Identify which cell holds the provided text, then report its [X, Y] central coordinate. 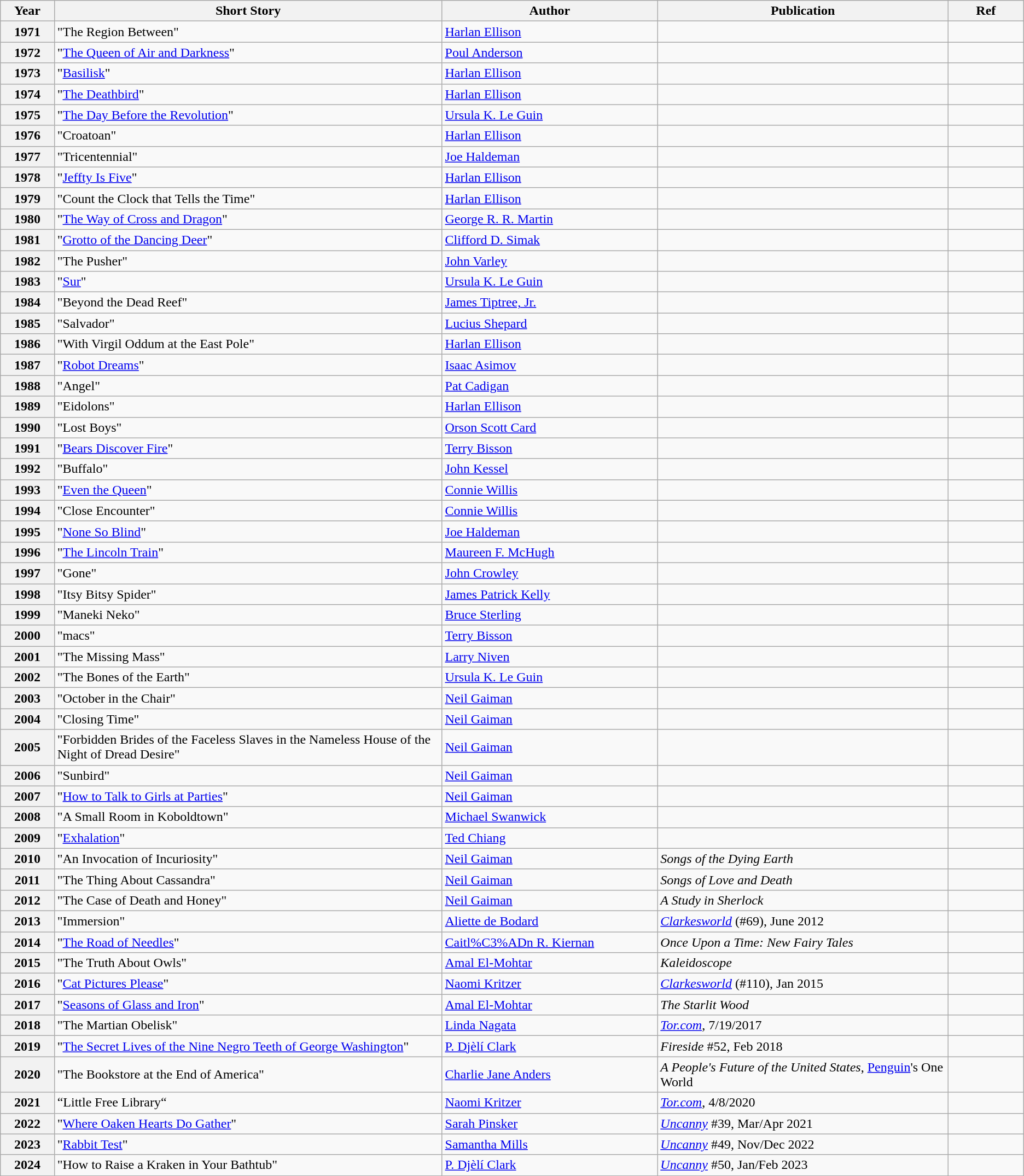
Uncanny #39, Mar/Apr 2021 [803, 1123]
1975 [27, 115]
1991 [27, 448]
2000 [27, 636]
1971 [27, 32]
"The Missing Mass" [248, 657]
Michael Swanwick [550, 817]
Tor.com, 7/19/2017 [803, 1026]
2002 [27, 677]
1985 [27, 323]
Short Story [248, 11]
Aliette de Bodard [550, 921]
James Tiptree, Jr. [550, 303]
1980 [27, 219]
1994 [27, 511]
2011 [27, 879]
"The Lincoln Train" [248, 552]
"The Truth About Owls" [248, 963]
2018 [27, 1026]
"Tricentennial" [248, 157]
1981 [27, 240]
2014 [27, 942]
1972 [27, 53]
Author [550, 11]
"Seasons of Glass and Iron" [248, 1005]
Linda Nagata [550, 1026]
Clarkesworld (#110), Jan 2015 [803, 984]
2004 [27, 719]
2023 [27, 1144]
"Maneki Neko" [248, 615]
"The Region Between" [248, 32]
"With Virgil Oddum at the East Pole" [248, 344]
Charlie Jane Anders [550, 1075]
2013 [27, 921]
"A Small Room in Koboldtown" [248, 817]
"Even the Queen" [248, 490]
Clarkesworld (#69), June 2012 [803, 921]
"The Secret Lives of the Nine Negro Teeth of George Washington" [248, 1046]
"How to Talk to Girls at Parties" [248, 796]
"Immersion" [248, 921]
2019 [27, 1046]
"Itsy Bitsy Spider" [248, 594]
Caitl%C3%ADn R. Kiernan [550, 942]
Uncanny #49, Nov/Dec 2022 [803, 1144]
1987 [27, 365]
2006 [27, 775]
"The Queen of Air and Darkness" [248, 53]
"Close Encounter" [248, 511]
1990 [27, 427]
"The Deathbird" [248, 94]
2017 [27, 1005]
"Rabbit Test" [248, 1144]
2010 [27, 859]
"October in the Chair" [248, 698]
2003 [27, 698]
"Croatoan" [248, 136]
Clifford D. Simak [550, 240]
"The Bones of the Earth" [248, 677]
"macs" [248, 636]
1984 [27, 303]
Kaleidoscope [803, 963]
"Salvador" [248, 323]
Year [27, 11]
2005 [27, 748]
"Robot Dreams" [248, 365]
James Patrick Kelly [550, 594]
Ted Chiang [550, 838]
"The Case of Death and Honey" [248, 900]
Maureen F. McHugh [550, 552]
2021 [27, 1103]
1998 [27, 594]
1973 [27, 73]
1976 [27, 136]
1997 [27, 573]
2022 [27, 1123]
John Varley [550, 261]
"Eidolons" [248, 407]
1978 [27, 177]
"Bears Discover Fire" [248, 448]
2012 [27, 900]
John Kessel [550, 469]
2007 [27, 796]
1993 [27, 490]
"An Invocation of Incuriosity" [248, 859]
"Lost Boys" [248, 427]
Uncanny #50, Jan/Feb 2023 [803, 1165]
Larry Niven [550, 657]
“Little Free Library“ [248, 1103]
Publication [803, 11]
1996 [27, 552]
1983 [27, 282]
"Forbidden Brides of the Faceless Slaves in the Nameless House of the Night of Dread Desire" [248, 748]
2020 [27, 1075]
"Cat Pictures Please" [248, 984]
"The Martian Obelisk" [248, 1026]
1982 [27, 261]
Isaac Asimov [550, 365]
George R. R. Martin [550, 219]
Ref [986, 11]
"The Way of Cross and Dragon" [248, 219]
The Starlit Wood [803, 1005]
"The Pusher" [248, 261]
1979 [27, 198]
"The Thing About Cassandra" [248, 879]
A People's Future of the United States, Penguin's One World [803, 1075]
"Grotto of the Dancing Deer" [248, 240]
John Crowley [550, 573]
Orson Scott Card [550, 427]
2009 [27, 838]
1986 [27, 344]
Sarah Pinsker [550, 1123]
1995 [27, 531]
A Study in Sherlock [803, 900]
"Count the Clock that Tells the Time" [248, 198]
2015 [27, 963]
1992 [27, 469]
2008 [27, 817]
"Closing Time" [248, 719]
Once Upon a Time: New Fairy Tales [803, 942]
Lucius Shepard [550, 323]
"Sur" [248, 282]
Songs of Love and Death [803, 879]
Bruce Sterling [550, 615]
Pat Cadigan [550, 386]
"The Road of Needles" [248, 942]
"Where Oaken Hearts Do Gather" [248, 1123]
2016 [27, 984]
"Exhalation" [248, 838]
2024 [27, 1165]
1989 [27, 407]
"The Bookstore at the End of America" [248, 1075]
"Beyond the Dead Reef" [248, 303]
Samantha Mills [550, 1144]
1977 [27, 157]
"How to Raise a Kraken in Your Bathtub" [248, 1165]
Tor.com, 4/8/2020 [803, 1103]
2001 [27, 657]
"None So Blind" [248, 531]
"The Day Before the Revolution" [248, 115]
"Sunbird" [248, 775]
"Angel" [248, 386]
"Basilisk" [248, 73]
Poul Anderson [550, 53]
Fireside #52, Feb 2018 [803, 1046]
"Jeffty Is Five" [248, 177]
1999 [27, 615]
1974 [27, 94]
Songs of the Dying Earth [803, 859]
"Buffalo" [248, 469]
"Gone" [248, 573]
1988 [27, 386]
